Pinpoint the cell where the given text exists, returning its [x, y] midpoint coordinate. 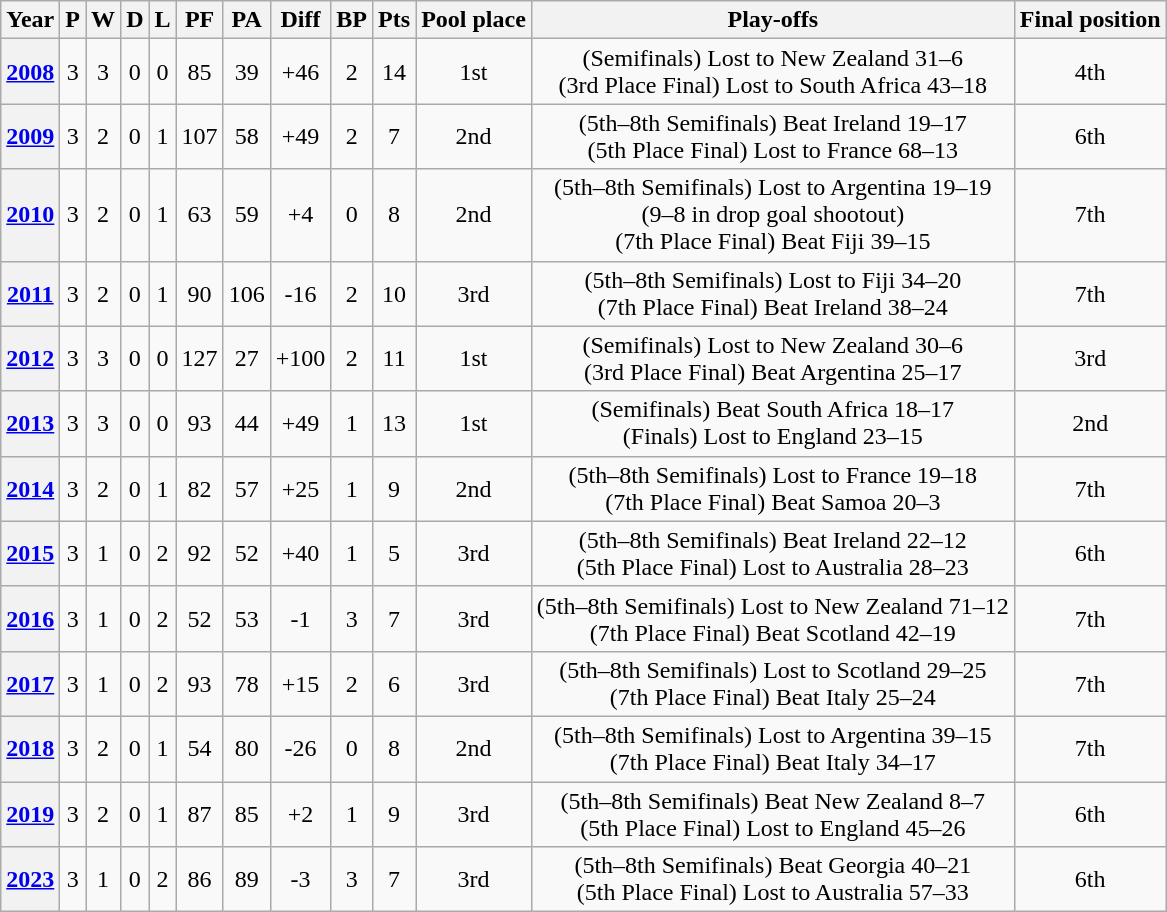
2018 [30, 748]
PA [246, 20]
2008 [30, 72]
87 [200, 814]
BP [352, 20]
10 [394, 294]
D [135, 20]
+46 [300, 72]
(5th–8th Semifinals) Lost to Fiji 34–20(7th Place Final) Beat Ireland 38–24 [772, 294]
(5th–8th Semifinals) Lost to France 19–18(7th Place Final) Beat Samoa 20–3 [772, 488]
PF [200, 20]
Diff [300, 20]
Play-offs [772, 20]
W [104, 20]
39 [246, 72]
58 [246, 136]
107 [200, 136]
(5th–8th Semifinals) Beat Ireland 19–17(5th Place Final) Lost to France 68–13 [772, 136]
(5th–8th Semifinals) Lost to New Zealand 71–12(7th Place Final) Beat Scotland 42–19 [772, 618]
2010 [30, 215]
-1 [300, 618]
53 [246, 618]
54 [200, 748]
78 [246, 684]
(Semifinals) Lost to New Zealand 31–6 (3rd Place Final) Lost to South Africa 43–18 [772, 72]
(5th–8th Semifinals) Beat Ireland 22–12(5th Place Final) Lost to Australia 28–23 [772, 554]
P [73, 20]
2009 [30, 136]
106 [246, 294]
82 [200, 488]
5 [394, 554]
+15 [300, 684]
-16 [300, 294]
+4 [300, 215]
-26 [300, 748]
2017 [30, 684]
(5th–8th Semifinals) Beat New Zealand 8–7(5th Place Final) Lost to England 45–26 [772, 814]
2015 [30, 554]
14 [394, 72]
80 [246, 748]
+100 [300, 358]
Year [30, 20]
86 [200, 880]
(Semifinals) Lost to New Zealand 30–6(3rd Place Final) Beat Argentina 25–17 [772, 358]
2012 [30, 358]
2014 [30, 488]
59 [246, 215]
90 [200, 294]
(5th–8th Semifinals) Beat Georgia 40–21(5th Place Final) Lost to Australia 57–33 [772, 880]
2023 [30, 880]
2016 [30, 618]
89 [246, 880]
2013 [30, 424]
13 [394, 424]
+2 [300, 814]
27 [246, 358]
(Semifinals) Beat South Africa 18–17(Finals) Lost to England 23–15 [772, 424]
44 [246, 424]
+40 [300, 554]
(5th–8th Semifinals) Lost to Argentina 19–19(9–8 in drop goal shootout)(7th Place Final) Beat Fiji 39–15 [772, 215]
4th [1090, 72]
6 [394, 684]
(5th–8th Semifinals) Lost to Scotland 29–25(7th Place Final) Beat Italy 25–24 [772, 684]
Final position [1090, 20]
(5th–8th Semifinals) Lost to Argentina 39–15(7th Place Final) Beat Italy 34–17 [772, 748]
-3 [300, 880]
2019 [30, 814]
L [162, 20]
Pts [394, 20]
Pool place [474, 20]
11 [394, 358]
+25 [300, 488]
63 [200, 215]
57 [246, 488]
92 [200, 554]
127 [200, 358]
2011 [30, 294]
